Search for the cell housing the specified text and yield its [x, y] center coordinate. 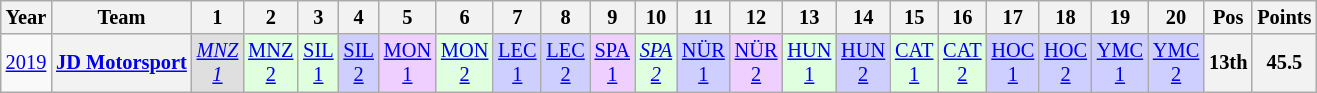
9 [612, 17]
3 [318, 17]
MNZ1 [218, 63]
NÜR1 [704, 63]
YMC1 [1120, 63]
14 [863, 17]
MON2 [464, 63]
HUN1 [809, 63]
HUN2 [863, 63]
19 [1120, 17]
15 [914, 17]
Team [121, 17]
10 [656, 17]
CAT1 [914, 63]
45.5 [1284, 63]
18 [1066, 17]
Year [26, 17]
MON1 [408, 63]
LEC2 [565, 63]
1 [218, 17]
8 [565, 17]
16 [962, 17]
2 [270, 17]
Points [1284, 17]
SPA2 [656, 63]
MNZ2 [270, 63]
11 [704, 17]
CAT2 [962, 63]
6 [464, 17]
Pos [1228, 17]
20 [1176, 17]
SPA1 [612, 63]
17 [1012, 17]
HOC2 [1066, 63]
13th [1228, 63]
JD Motorsport [121, 63]
4 [358, 17]
NÜR2 [756, 63]
5 [408, 17]
12 [756, 17]
YMC2 [1176, 63]
13 [809, 17]
SIL2 [358, 63]
HOC1 [1012, 63]
SIL1 [318, 63]
7 [517, 17]
LEC1 [517, 63]
2019 [26, 63]
